Determine the (x, y) coordinate at the center of the cell enclosing the given text.  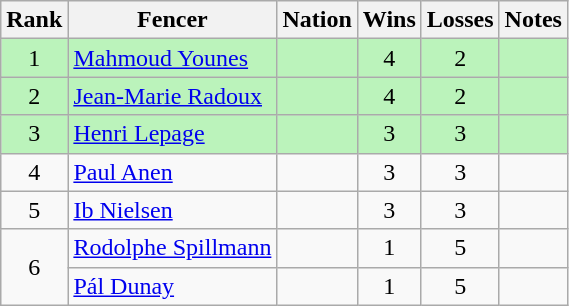
Mahmoud Younes (172, 58)
Fencer (172, 20)
Nation (317, 20)
6 (34, 267)
Rodolphe Spillmann (172, 248)
Paul Anen (172, 172)
Losses (460, 20)
Wins (389, 20)
Henri Lepage (172, 134)
Pál Dunay (172, 286)
Rank (34, 20)
Jean-Marie Radoux (172, 96)
Ib Nielsen (172, 210)
Notes (533, 20)
